Provide the [X, Y] coordinate of the cell's center where the given text is located.  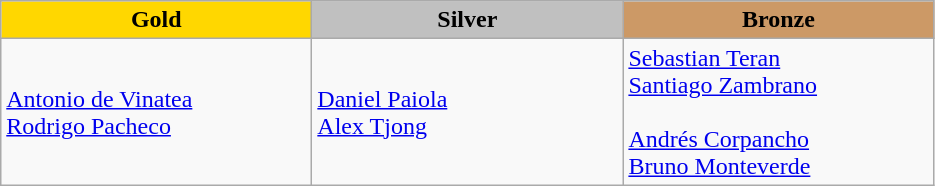
Bronze [778, 20]
Gold [156, 20]
Silver [468, 20]
Sebastian TeranSantiago ZambranoAndrés CorpanchoBruno Monteverde [778, 112]
Daniel PaiolaAlex Tjong [468, 112]
Antonio de VinateaRodrigo Pacheco [156, 112]
